Output the [x, y] coordinate of the center of the cell containing the given text.  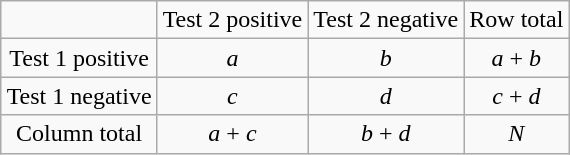
c [232, 96]
a [232, 58]
a + b [516, 58]
Test 2 negative [386, 20]
Column total [79, 134]
b + d [386, 134]
a + c [232, 134]
Row total [516, 20]
c + d [516, 96]
b [386, 58]
d [386, 96]
Test 2 positive [232, 20]
N [516, 134]
Test 1 negative [79, 96]
Test 1 positive [79, 58]
